Identify which cell holds the provided text, then report its [x, y] central coordinate. 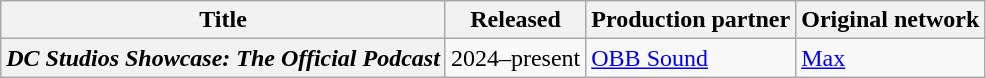
Title [224, 20]
Released [515, 20]
Original network [890, 20]
DC Studios Showcase: The Official Podcast [224, 58]
Max [890, 58]
OBB Sound [691, 58]
Production partner [691, 20]
2024–present [515, 58]
